Detect which cell encompasses the target text, then output its (x, y) center coordinate. 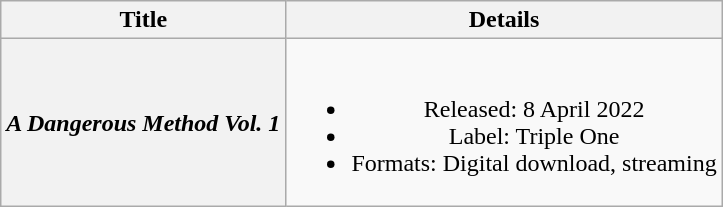
Title (144, 20)
A Dangerous Method Vol. 1 (144, 122)
Details (504, 20)
Released: 8 April 2022Label: Triple OneFormats: Digital download, streaming (504, 122)
